Determine the (x, y) coordinate at the center of the cell enclosing the given text.  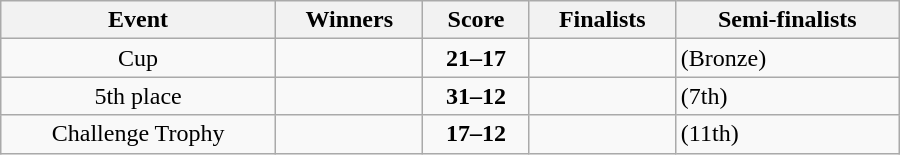
5th place (138, 96)
Challenge Trophy (138, 134)
(11th) (787, 134)
Cup (138, 58)
Score (476, 20)
Event (138, 20)
21–17 (476, 58)
(7th) (787, 96)
31–12 (476, 96)
17–12 (476, 134)
(Bronze) (787, 58)
Finalists (602, 20)
Semi-finalists (787, 20)
Winners (348, 20)
